Find where the given text appears and provide that cell's center as [x, y] coordinate. 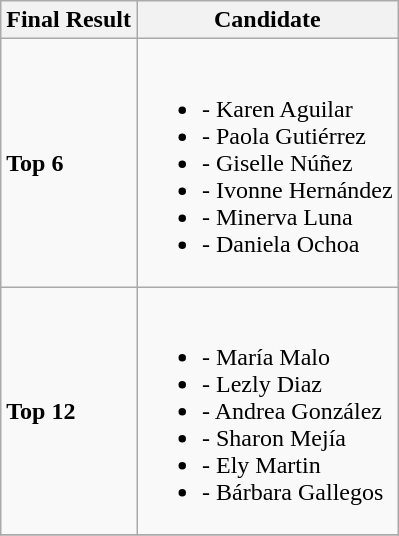
Final Result [69, 20]
- Karen Aguilar - Paola Gutiérrez - Giselle Núñez - Ivonne Hernández - Minerva Luna - Daniela Ochoa [267, 163]
Top 6 [69, 163]
Candidate [267, 20]
Top 12 [69, 411]
- María Malo - Lezly Diaz - Andrea González - Sharon Mejía - Ely Martin - Bárbara Gallegos [267, 411]
